Return (x, y) of the center of cell containing provided text 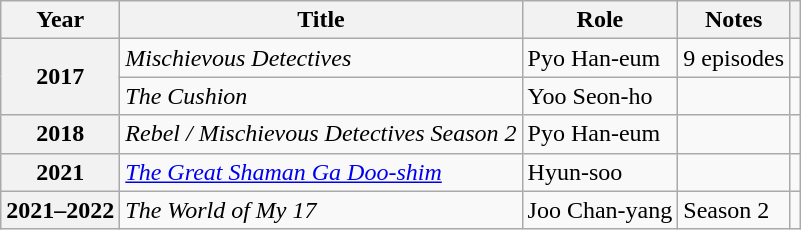
2018 (60, 134)
2017 (60, 77)
Season 2 (734, 210)
Notes (734, 20)
2021–2022 (60, 210)
Hyun-soo (600, 172)
Year (60, 20)
Title (321, 20)
The World of My 17 (321, 210)
9 episodes (734, 58)
Mischievous Detectives (321, 58)
Yoo Seon-ho (600, 96)
Rebel / Mischievous Detectives Season 2 (321, 134)
The Great Shaman Ga Doo-shim (321, 172)
2021 (60, 172)
Role (600, 20)
Joo Chan-yang (600, 210)
The Cushion (321, 96)
